Determine the (X, Y) coordinate at the center of the cell enclosing the given text.  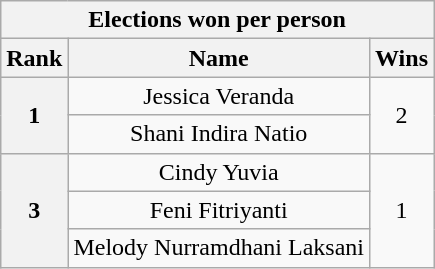
Elections won per person (218, 20)
Name (219, 58)
Wins (402, 58)
Melody Nurramdhani Laksani (219, 248)
3 (34, 210)
Rank (34, 58)
Shani Indira Natio (219, 134)
Feni Fitriyanti (219, 210)
2 (402, 115)
Jessica Veranda (219, 96)
Cindy Yuvia (219, 172)
